Scan for the cell matching the given text and deliver its [X, Y] coordinate at center. 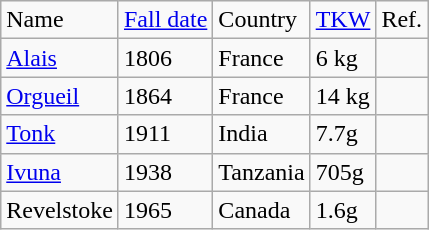
1965 [165, 210]
705g [343, 172]
1.6g [343, 210]
Ivuna [60, 172]
TKW [343, 20]
Tanzania [262, 172]
Orgueil [60, 96]
Alais [60, 58]
Revelstoke [60, 210]
1911 [165, 134]
India [262, 134]
1864 [165, 96]
1806 [165, 58]
6 kg [343, 58]
Fall date [165, 20]
7.7g [343, 134]
Ref. [402, 20]
1938 [165, 172]
Country [262, 20]
14 kg [343, 96]
Canada [262, 210]
Name [60, 20]
Tonk [60, 134]
